Identify which cell holds the provided text, then report its (X, Y) central coordinate. 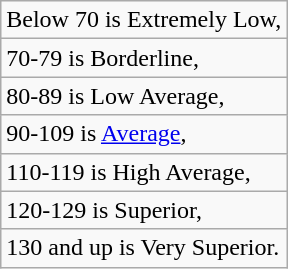
110-119 is High Average, (144, 172)
80-89 is Low Average, (144, 96)
Below 70 is Extremely Low, (144, 20)
90-109 is Average, (144, 134)
70-79 is Borderline, (144, 58)
120-129 is Superior, (144, 210)
130 and up is Very Superior. (144, 248)
